Extract the (x, y) coordinate from the center of the cell holding the provided text.  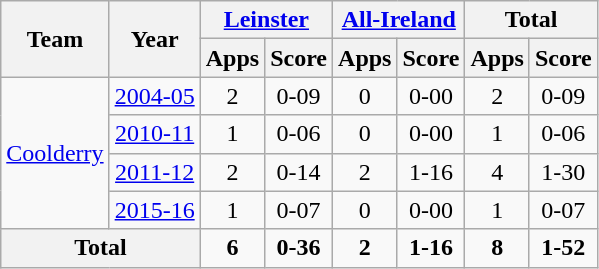
Leinster (266, 20)
6 (232, 248)
0-36 (299, 248)
Coolderry (55, 153)
2010-11 (154, 134)
2004-05 (154, 96)
Team (55, 39)
4 (497, 172)
0-14 (299, 172)
1-30 (563, 172)
2011-12 (154, 172)
2015-16 (154, 210)
1-52 (563, 248)
8 (497, 248)
Year (154, 39)
All-Ireland (399, 20)
